Output the (x, y) coordinate of the center of the cell containing the given text.  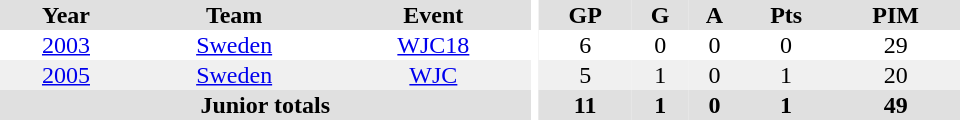
2005 (66, 75)
11 (585, 105)
A (714, 15)
G (660, 15)
2003 (66, 45)
Event (433, 15)
Pts (786, 15)
20 (896, 75)
Junior totals (265, 105)
WJC18 (433, 45)
29 (896, 45)
GP (585, 15)
Team (234, 15)
WJC (433, 75)
6 (585, 45)
PIM (896, 15)
49 (896, 105)
Year (66, 15)
5 (585, 75)
